Locate the cell with the specified text and output its [X, Y] center coordinate. 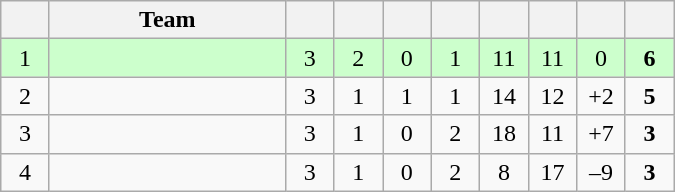
6 [650, 58]
18 [504, 134]
8 [504, 172]
+7 [602, 134]
17 [552, 172]
4 [26, 172]
–9 [602, 172]
5 [650, 96]
+2 [602, 96]
14 [504, 96]
Team [167, 20]
12 [552, 96]
